Provide the [X, Y] coordinate of the cell's center where the given text is located.  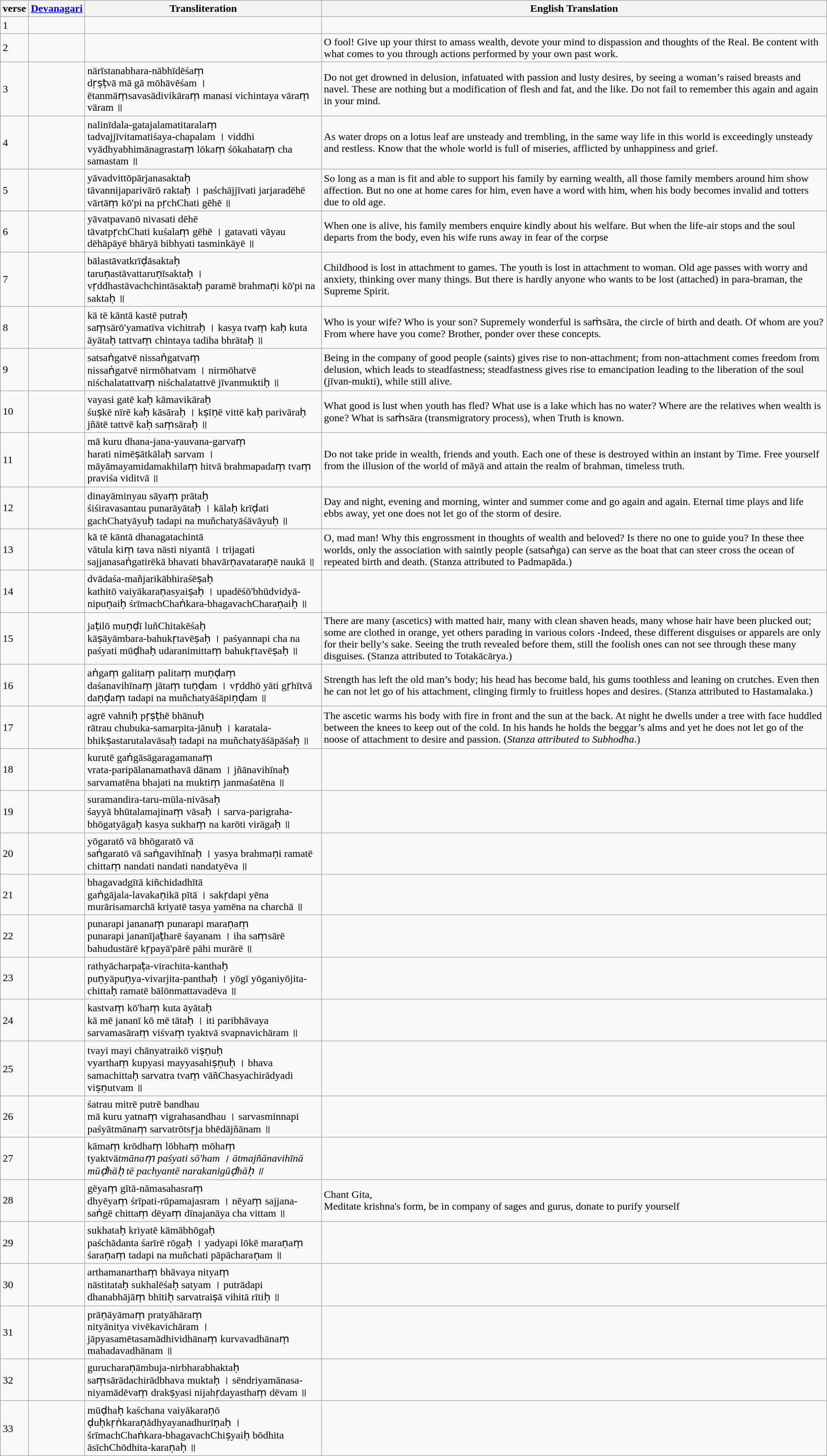
17 [14, 727]
Transliteration [203, 9]
punarapi jananaṃ punarapi maraṇaṃpunarapi jananījaṭharē śayanam । iha saṃsārē bahudustārē kṛpayā'pārē pāhi murārē ॥ [203, 936]
mūḍhaḥ kaśchana vaiyākaraṇōḍuḥkṛṅkaraṇādhyayanadhurīṇaḥ । śrīmachChaṅkara-bhagavachChiṣyaiḥ bōdhita āsīchChōdhita-karaṇaḥ ॥ [203, 1429]
bhagavadgītā kiñchidadhītāgaṅgājala-lavakaṇikā pītā । sakṛdapi yēna murārisamarchā kriyatē tasya yamēna na charchā ॥ [203, 895]
kā tē kāntā kastē putraḥsaṃsārō'yamatīva vichitraḥ । kasya tvaṃ kaḥ kuta āyātaḥ tattvaṃ chintaya tadiha bhrātaḥ ॥ [203, 328]
18 [14, 769]
kā tē kāntā dhanagatachintāvātula kiṃ tava nāsti niyantā । trijagati sajjanasaṅgatirēkā bhavati bhavārṇavataraṇē naukā ॥ [203, 549]
2 [14, 48]
vayasi gatē kaḥ kāmavikāraḥśuṣkē nīrē kaḥ kāsāraḥ । kṣīṇē vittē kaḥ parivāraḥ jñātē tattvē kaḥ saṃsāraḥ ॥ [203, 412]
aṅgaṃ galitaṃ palitaṃ muṇḍaṃdaśanavihīnaṃ jātaṃ tuṇḍam । vṛddhō yāti gṛhītvā daṇḍaṃ tadapi na muñchatyāśāpiṇḍam ॥ [203, 685]
nārīstanabhara-nābhīdēśaṃdṛṣṭvā mā gā mōhāvēśam । ētanmāṃsavasādivikāraṃ manasi vichintaya vāraṃ vāram ॥ [203, 89]
32 [14, 1380]
kastvaṃ kō'haṃ kuta āyātaḥkā mē jananī kō mē tātaḥ । iti paribhāvaya sarvamasāraṃ viśvaṃ tyaktvā svapnavichāram ॥ [203, 1020]
33 [14, 1429]
25 [14, 1068]
sukhataḥ kriyatē kāmābhōgaḥpaśchādanta śarīrē rōgaḥ । yadyapi lōkē maraṇaṃ śaraṇaṃ tadapi na muñchati pāpācharaṇam ॥ [203, 1243]
31 [14, 1332]
26 [14, 1116]
kāmaṃ krōdhaṃ lōbhaṃ mōhaṃtyaktvātmānaṃ paśyati sō'ham । ātmajñānavihīnā mūḍhāḥ tē pachyantē narakanigūḍhāḥ ॥ [203, 1158]
24 [14, 1020]
3 [14, 89]
mā kuru dhana-jana-yauvana-garvaṃharati nimēṣātkālaḥ sarvam । māyāmayamidamakhilaṃ hitvā brahmapadaṃ tvaṃ praviśa viditvā ॥ [203, 460]
bālastāvatkrīḍāsaktaḥtaruṇastāvattaruṇīsaktaḥ । vṛddhastāvachchintāsaktaḥ paramē brahmaṇi kō'pi na saktaḥ ॥ [203, 279]
yāvadvittōpārjanasaktaḥtāvannijaparivārō raktaḥ । paśchājjīvati jarjaradēhē vārtāṃ kō'pi na pṛchChati gēhē ॥ [203, 190]
7 [14, 279]
tvayi mayi chānyatraikō viṣṇuḥvyarthaṃ kupyasi mayyasahiṣṇuḥ । bhava samachittaḥ sarvatra tvaṃ vāñChasyachirādyadi viṣṇutvam ॥ [203, 1068]
rathyācharpaṭa-virachita-kanthaḥpuṇyāpuṇya-vivarjita-panthaḥ । yōgī yōganiyōjita-chittaḥ ramatē bālōnmattavadēva ॥ [203, 979]
Devanagari [57, 9]
19 [14, 812]
11 [14, 460]
10 [14, 412]
6 [14, 232]
15 [14, 638]
satsaṅgatvē nissaṅgatvaṃnissaṅgatvē nirmōhatvam । nirmōhatvē niśchalatattvaṃ niśchalatattvē jīvanmuktiḥ ॥ [203, 370]
suramandira-taru-mūla-nivāsaḥśayyā bhūtalamajinaṃ vāsaḥ । sarva-parigraha-bhōgatyāgaḥ kasya sukhaṃ na karōti virāgaḥ ॥ [203, 812]
arthamanarthaṃ bhāvaya nityaṃnāstitataḥ sukhalēśaḥ satyam । putrādapi dhanabhājāṃ bhītiḥ sarvatraiṣā vihitā rītiḥ ॥ [203, 1285]
yōgaratō vā bhōgaratō vāsaṅgaratō vā saṅgavihīnaḥ । yasya brahmaṇi ramatē chittaṃ nandati nandati nandatyēva ॥ [203, 854]
16 [14, 685]
verse [14, 9]
22 [14, 936]
yāvatpavanō nivasati dēhētāvatpṛchChati kuśalaṃ gēhē । gatavati vāyau dēhāpāyē bhāryā bibhyati tasminkāyē ॥ [203, 232]
27 [14, 1158]
28 [14, 1200]
nalinīdala-gatajalamatitaralaṃtadvajjīvitamatiśaya-chapalam । viddhi vyādhyabhimānagrastaṃ lōkaṃ śōkahataṃ cha samastam ॥ [203, 143]
20 [14, 854]
23 [14, 979]
dvādaśa-mañjarikābhiraśēṣaḥkathitō vaiyākaraṇasyaiṣaḥ । upadēśō'bhūdvidyā-nipuṇaiḥ śrīmachChaṅkara-bhagavachCharaṇaiḥ ॥ [203, 591]
prāṇāyāmaṃ pratyāhāraṃnityānitya vivēkavichāram । jāpyasamētasamādhividhānaṃ kurvavadhānaṃ mahadavadhānam ॥ [203, 1332]
Chant Gita,Meditate krishna's form, be in company of sages and gurus, donate to purify yourself [574, 1200]
English Translation [574, 9]
13 [14, 549]
9 [14, 370]
gēyaṃ gītā-nāmasahasraṃdhyēyaṃ śrīpati-rūpamajasram । nēyaṃ sajjana-saṅgē chittaṃ dēyaṃ dīnajanāya cha vittam ॥ [203, 1200]
jaṭilō muṇḍī luñChitakēśaḥkāṣāyāmbara-bahukṛtavēṣaḥ । paśyannapi cha na paśyati mūḍhaḥ udaranimittaṃ bahukṛtavēṣaḥ ॥ [203, 638]
8 [14, 328]
4 [14, 143]
30 [14, 1285]
śatrau mitrē putrē bandhaumā kuru yatnaṃ vigrahasandhau । sarvasminnapi paśyātmānaṃ sarvatrōtsṛja bhēdājñānam ॥ [203, 1116]
29 [14, 1243]
gurucharaṇāmbuja-nirbharabhaktaḥsaṃsārādachirādbhava muktaḥ । sēndriyamānasa-niyamādēvaṃ drakṣyasi nijahṛdayasthaṃ dēvam ॥ [203, 1380]
5 [14, 190]
14 [14, 591]
agrē vahniḥ pṛṣṭhē bhānuḥrātrau chubuka-samarpita-jānuḥ । karatala-bhikṣastarutalavāsaḥ tadapi na muñchatyāśāpāśaḥ ॥ [203, 727]
1 [14, 25]
dinayāminyau sāyaṃ prātaḥśiśiravasantau punarāyātaḥ । kālaḥ krīḍati gachChatyāyuḥ tadapi na muñchatyāśāvāyuḥ ॥ [203, 508]
21 [14, 895]
12 [14, 508]
kurutē gaṅgāsāgaragamanaṃvrata-paripālanamathavā dānam । jñānavihīnaḥ sarvamatēna bhajati na muktiṃ janmaśatēna ॥ [203, 769]
